Output the (X, Y) coordinate of the center of the cell containing the given text.  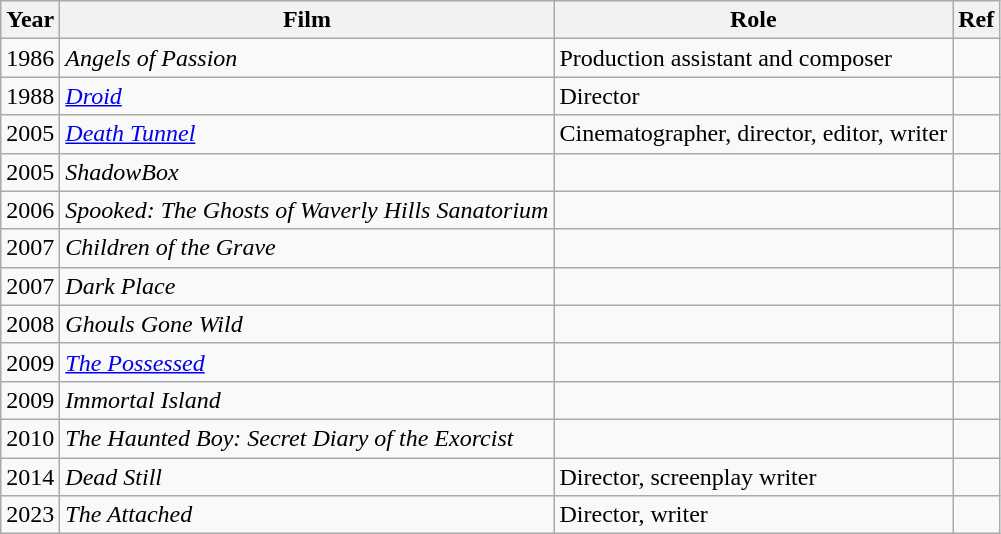
Dead Still (307, 477)
The Haunted Boy: Secret Diary of the Exorcist (307, 438)
Year (30, 20)
Director, writer (754, 515)
Ghouls Gone Wild (307, 324)
Director (754, 96)
Angels of Passion (307, 58)
2010 (30, 438)
Children of the Grave (307, 248)
Ref (976, 20)
The Possessed (307, 362)
The Attached (307, 515)
1986 (30, 58)
ShadowBox (307, 172)
2023 (30, 515)
Director, screenplay writer (754, 477)
2014 (30, 477)
Droid (307, 96)
Role (754, 20)
Film (307, 20)
Immortal Island (307, 400)
2008 (30, 324)
Spooked: The Ghosts of Waverly Hills Sanatorium (307, 210)
Death Tunnel (307, 134)
Production assistant and composer (754, 58)
Cinematographer, director, editor, writer (754, 134)
1988 (30, 96)
Dark Place (307, 286)
2006 (30, 210)
